Scan for the cell matching the given text and deliver its (X, Y) coordinate at center. 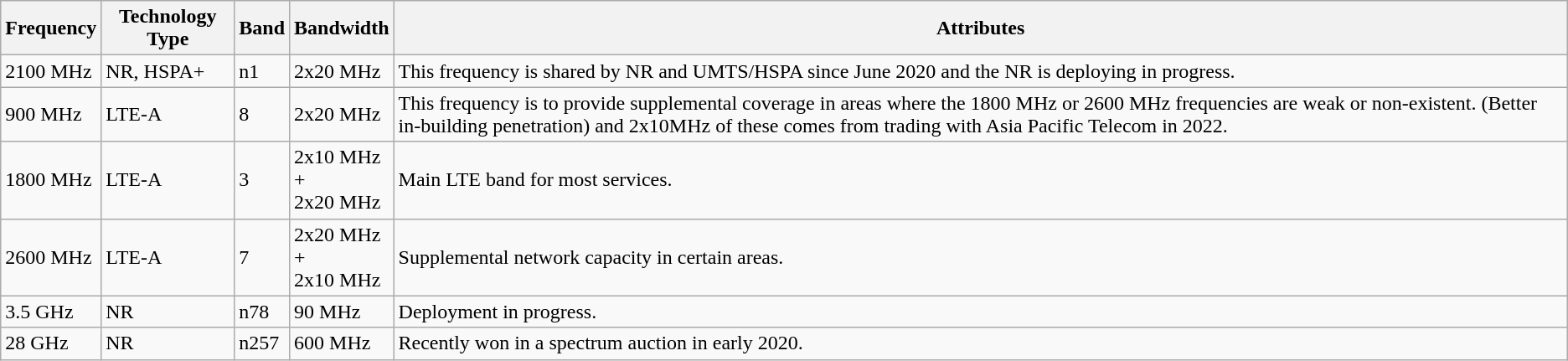
3 (262, 180)
Frequency (51, 28)
90 MHz (342, 312)
2x20 MHz + 2x10 MHz (342, 257)
28 GHz (51, 343)
n257 (262, 343)
7 (262, 257)
1800 MHz (51, 180)
Supplemental network capacity in certain areas. (980, 257)
This frequency is shared by NR and UMTS/HSPA since June 2020 and the NR is deploying in progress. (980, 71)
Main LTE band for most services. (980, 180)
2x10 MHz + 2x20 MHz (342, 180)
900 MHz (51, 114)
Bandwidth (342, 28)
NR, HSPA+ (168, 71)
n1 (262, 71)
3.5 GHz (51, 312)
2600 MHz (51, 257)
2100 MHz (51, 71)
Attributes (980, 28)
n78 (262, 312)
Band (262, 28)
Recently won in a spectrum auction in early 2020. (980, 343)
8 (262, 114)
Technology Type (168, 28)
600 MHz (342, 343)
Deployment in progress. (980, 312)
